Search for the cell housing the specified text and yield its [X, Y] center coordinate. 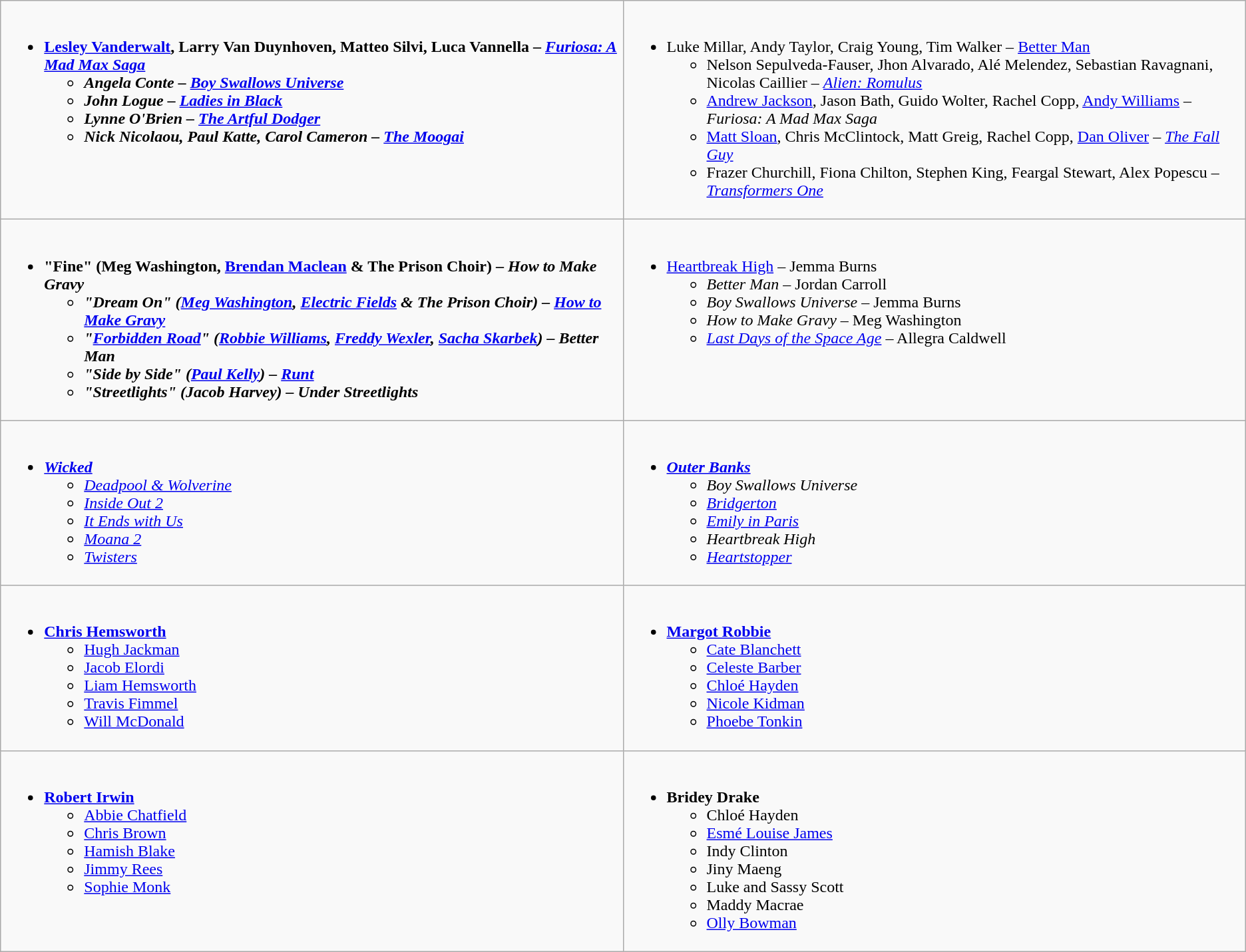
Margot RobbieCate BlanchettCeleste BarberChloé HaydenNicole KidmanPhoebe Tonkin [934, 668]
Chris HemsworthHugh JackmanJacob ElordiLiam HemsworthTravis FimmelWill McDonald [311, 668]
Bridey DrakeChloé HaydenEsmé Louise JamesIndy ClintonJiny MaengLuke and Sassy ScottMaddy MacraeOlly Bowman [934, 851]
Robert IrwinAbbie ChatfieldChris BrownHamish BlakeJimmy ReesSophie Monk [311, 851]
WickedDeadpool & WolverineInside Out 2It Ends with UsMoana 2Twisters [311, 503]
Outer BanksBoy Swallows UniverseBridgertonEmily in ParisHeartbreak HighHeartstopper [934, 503]
